Find where the given text appears and provide that cell's center as (x, y) coordinate. 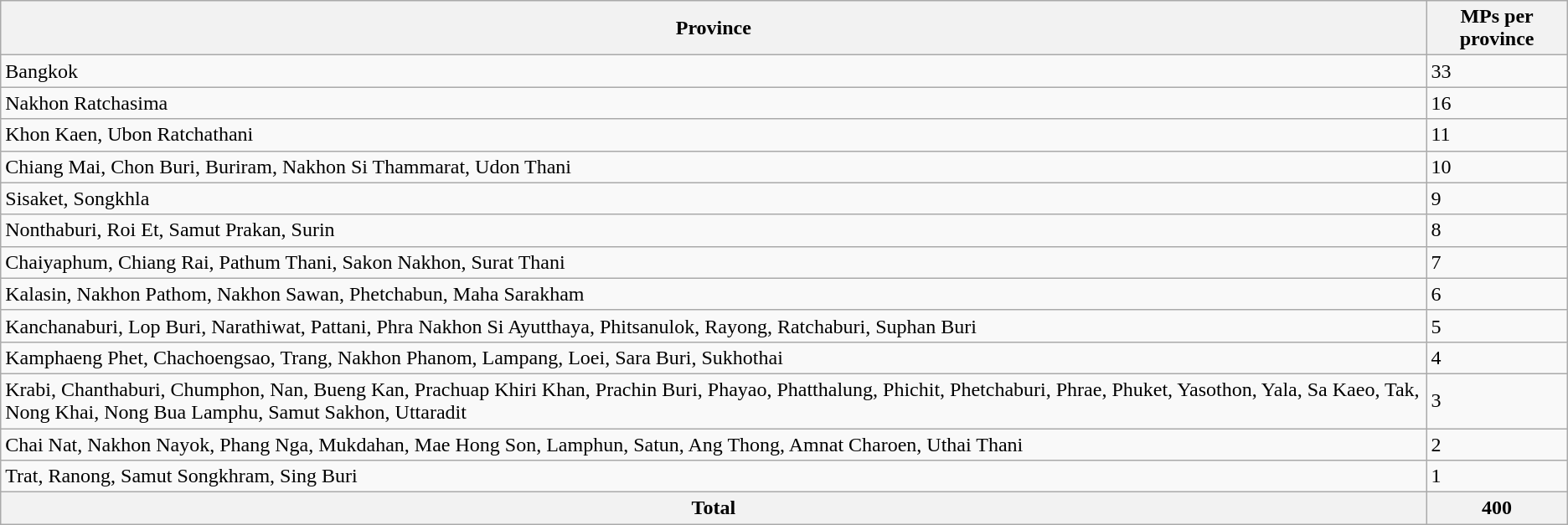
Province (714, 28)
1 (1497, 476)
MPs per province (1497, 28)
Total (714, 508)
10 (1497, 167)
11 (1497, 135)
16 (1497, 103)
2 (1497, 445)
6 (1497, 294)
Kanchanaburi, Lop Buri, Narathiwat, Pattani, Phra Nakhon Si Ayutthaya, Phitsanulok, Rayong, Ratchaburi, Suphan Buri (714, 326)
Chiang Mai, Chon Buri, Buriram, Nakhon Si Thammarat, Udon Thani (714, 167)
Trat, Ranong, Samut Songkhram, Sing Buri (714, 476)
Kalasin, Nakhon Pathom, Nakhon Sawan, Phetchabun, Maha Sarakham (714, 294)
Khon Kaen, Ubon Ratchathani (714, 135)
Kamphaeng Phet, Chachoengsao, Trang, Nakhon Phanom, Lampang, Loei, Sara Buri, Sukhothai (714, 358)
9 (1497, 198)
Chai Nat, Nakhon Nayok, Phang Nga, Mukdahan, Mae Hong Son, Lamphun, Satun, Ang Thong, Amnat Charoen, Uthai Thani (714, 445)
5 (1497, 326)
Bangkok (714, 71)
Sisaket, Songkhla (714, 198)
3 (1497, 400)
8 (1497, 230)
33 (1497, 71)
Nonthaburi, Roi Et, Samut Prakan, Surin (714, 230)
Nakhon Ratchasima (714, 103)
400 (1497, 508)
7 (1497, 262)
Chaiyaphum, Chiang Rai, Pathum Thani, Sakon Nakhon, Surat Thani (714, 262)
4 (1497, 358)
